For the text-containing cell, return its midpoint in (x, y) coordinate format. 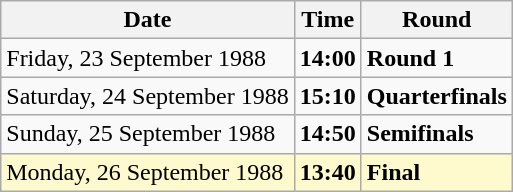
Friday, 23 September 1988 (148, 58)
Monday, 26 September 1988 (148, 172)
Date (148, 20)
14:50 (328, 134)
14:00 (328, 58)
Round (436, 20)
13:40 (328, 172)
Final (436, 172)
Sunday, 25 September 1988 (148, 134)
Round 1 (436, 58)
Quarterfinals (436, 96)
Time (328, 20)
15:10 (328, 96)
Saturday, 24 September 1988 (148, 96)
Semifinals (436, 134)
